Scan for the cell matching the given text and deliver its (X, Y) coordinate at center. 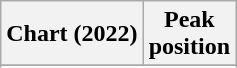
Chart (2022) (72, 34)
Peakposition (189, 34)
